Determine the [x, y] coordinate at the center of the cell enclosing the given text.  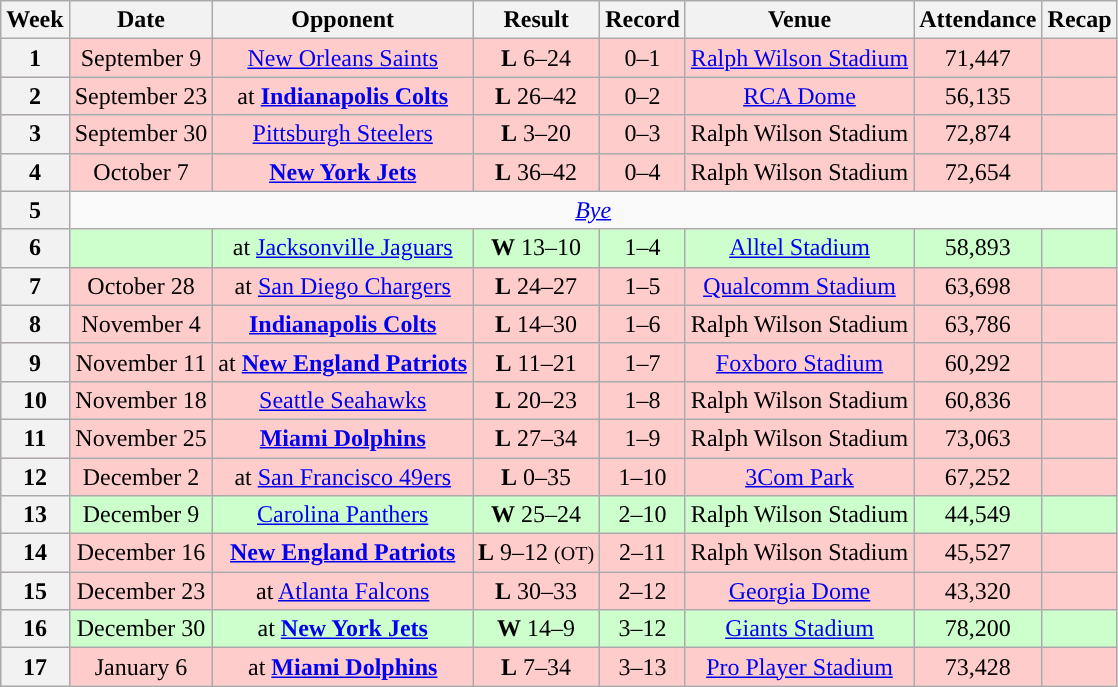
Attendance [978, 20]
December 2 [141, 477]
W 13–10 [536, 248]
1–4 [643, 248]
73,063 [978, 438]
at New England Patriots [343, 362]
at Atlanta Falcons [343, 591]
3Com Park [799, 477]
8 [35, 324]
15 [35, 591]
44,549 [978, 515]
L 36–42 [536, 172]
14 [35, 553]
3–13 [643, 667]
Recap [1080, 20]
October 7 [141, 172]
November 18 [141, 400]
December 23 [141, 591]
at San Francisco 49ers [343, 477]
L 20–23 [536, 400]
Venue [799, 20]
12 [35, 477]
45,527 [978, 553]
December 9 [141, 515]
Bye [593, 210]
L 7–34 [536, 667]
Indianapolis Colts [343, 324]
November 25 [141, 438]
at Jacksonville Jaguars [343, 248]
13 [35, 515]
43,320 [978, 591]
1–5 [643, 286]
Week [35, 20]
9 [35, 362]
Pittsburgh Steelers [343, 134]
2–11 [643, 553]
at Indianapolis Colts [343, 96]
L 11–21 [536, 362]
72,874 [978, 134]
W 14–9 [536, 629]
58,893 [978, 248]
Record [643, 20]
at New York Jets [343, 629]
Date [141, 20]
September 30 [141, 134]
Foxboro Stadium [799, 362]
October 28 [141, 286]
0–2 [643, 96]
0–4 [643, 172]
67,252 [978, 477]
71,447 [978, 58]
5 [35, 210]
September 9 [141, 58]
17 [35, 667]
December 16 [141, 553]
73,428 [978, 667]
December 30 [141, 629]
60,292 [978, 362]
January 6 [141, 667]
at San Diego Chargers [343, 286]
63,786 [978, 324]
New York Jets [343, 172]
Miami Dolphins [343, 438]
0–3 [643, 134]
Result [536, 20]
Georgia Dome [799, 591]
at Miami Dolphins [343, 667]
Qualcomm Stadium [799, 286]
1 [35, 58]
6 [35, 248]
November 4 [141, 324]
L 30–33 [536, 591]
7 [35, 286]
Opponent [343, 20]
Carolina Panthers [343, 515]
3 [35, 134]
Pro Player Stadium [799, 667]
November 11 [141, 362]
2–10 [643, 515]
2–12 [643, 591]
L 14–30 [536, 324]
L 27–34 [536, 438]
RCA Dome [799, 96]
11 [35, 438]
0–1 [643, 58]
16 [35, 629]
60,836 [978, 400]
78,200 [978, 629]
1–10 [643, 477]
W 25–24 [536, 515]
L 3–20 [536, 134]
Alltel Stadium [799, 248]
1–9 [643, 438]
1–6 [643, 324]
2 [35, 96]
New Orleans Saints [343, 58]
L 6–24 [536, 58]
63,698 [978, 286]
1–8 [643, 400]
4 [35, 172]
L 24–27 [536, 286]
L 9–12 (OT) [536, 553]
1–7 [643, 362]
New England Patriots [343, 553]
September 23 [141, 96]
L 26–42 [536, 96]
72,654 [978, 172]
Giants Stadium [799, 629]
56,135 [978, 96]
3–12 [643, 629]
L 0–35 [536, 477]
10 [35, 400]
Seattle Seahawks [343, 400]
